From the cell containing the given text, extract its center point as [x, y] coordinate. 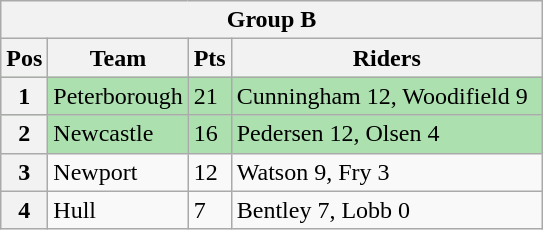
21 [210, 96]
Hull [118, 210]
Cunningham 12, Woodifield 9 [386, 96]
12 [210, 172]
Group B [272, 20]
4 [24, 210]
Bentley 7, Lobb 0 [386, 210]
Pts [210, 58]
Newcastle [118, 134]
16 [210, 134]
Pos [24, 58]
Watson 9, Fry 3 [386, 172]
Peterborough [118, 96]
2 [24, 134]
Pedersen 12, Olsen 4 [386, 134]
Newport [118, 172]
Riders [386, 58]
Team [118, 58]
7 [210, 210]
1 [24, 96]
3 [24, 172]
